Locate the cell with the specified text and output its (X, Y) center coordinate. 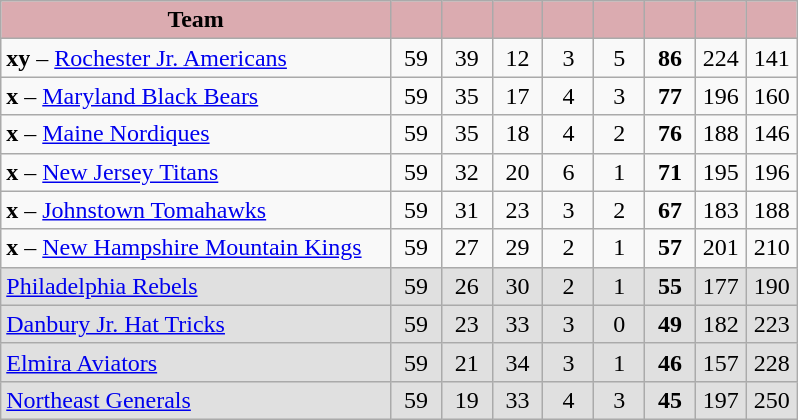
Northeast Generals (196, 400)
x – Maryland Black Bears (196, 96)
157 (720, 362)
71 (670, 172)
224 (720, 58)
34 (518, 362)
57 (670, 248)
39 (466, 58)
Philadelphia Rebels (196, 286)
201 (720, 248)
160 (772, 96)
x – Maine Nordiques (196, 134)
45 (670, 400)
31 (466, 210)
76 (670, 134)
223 (772, 324)
x – Johnstown Tomahawks (196, 210)
26 (466, 286)
146 (772, 134)
xy – Rochester Jr. Americans (196, 58)
30 (518, 286)
183 (720, 210)
x – New Jersey Titans (196, 172)
32 (466, 172)
0 (620, 324)
27 (466, 248)
46 (670, 362)
Team (196, 20)
210 (772, 248)
Elmira Aviators (196, 362)
86 (670, 58)
20 (518, 172)
228 (772, 362)
x – New Hampshire Mountain Kings (196, 248)
250 (772, 400)
49 (670, 324)
195 (720, 172)
197 (720, 400)
190 (772, 286)
177 (720, 286)
12 (518, 58)
17 (518, 96)
29 (518, 248)
19 (466, 400)
Danbury Jr. Hat Tricks (196, 324)
77 (670, 96)
67 (670, 210)
21 (466, 362)
5 (620, 58)
18 (518, 134)
6 (568, 172)
141 (772, 58)
55 (670, 286)
182 (720, 324)
